Provide the (x, y) coordinate of the cell's center where the given text is located.  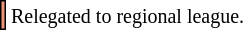
Relegated to regional league. (127, 15)
